Detect which cell encompasses the target text, then output its [x, y] center coordinate. 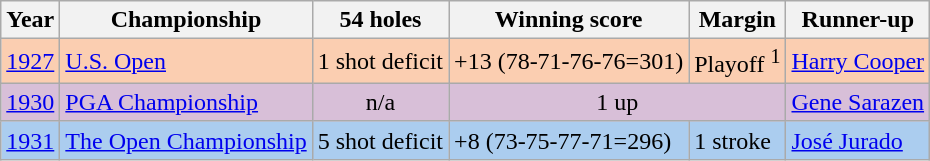
Harry Cooper [858, 62]
PGA Championship [186, 102]
Year [30, 20]
1 shot deficit [380, 62]
54 holes [380, 20]
Runner-up [858, 20]
Championship [186, 20]
The Open Championship [186, 140]
Playoff 1 [738, 62]
n/a [380, 102]
+8 (73-75-77-71=296) [569, 140]
Winning score [569, 20]
1931 [30, 140]
+13 (78-71-76-76=301) [569, 62]
1927 [30, 62]
Margin [738, 20]
1 stroke [738, 140]
U.S. Open [186, 62]
1 up [618, 102]
José Jurado [858, 140]
1930 [30, 102]
Gene Sarazen [858, 102]
5 shot deficit [380, 140]
